Return the [x, y] coordinate for the center point of the cell that contains the specified text.  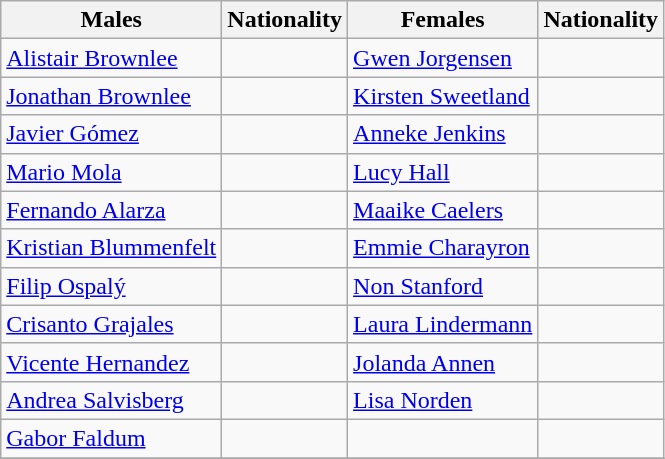
Lucy Hall [443, 172]
Jonathan Brownlee [112, 96]
Lisa Norden [443, 400]
Maaike Caelers [443, 210]
Alistair Brownlee [112, 58]
Kristian Blummenfelt [112, 248]
Fernando Alarza [112, 210]
Emmie Charayron [443, 248]
Laura Lindermann [443, 324]
Filip Ospalý [112, 286]
Javier Gómez [112, 134]
Gwen Jorgensen [443, 58]
Vicente Hernandez [112, 362]
Crisanto Grajales [112, 324]
Mario Mola [112, 172]
Andrea Salvisberg [112, 400]
Kirsten Sweetland [443, 96]
Anneke Jenkins [443, 134]
Gabor Faldum [112, 438]
Non Stanford [443, 286]
Females [443, 20]
Males [112, 20]
Jolanda Annen [443, 362]
